Output the (x, y) coordinate of the center of the cell containing the given text.  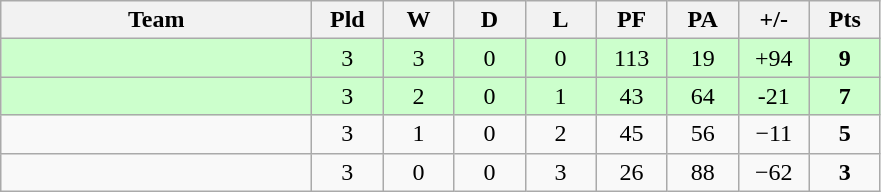
Pld (348, 20)
−62 (774, 172)
88 (702, 172)
5 (844, 134)
PA (702, 20)
45 (632, 134)
56 (702, 134)
7 (844, 96)
9 (844, 58)
Pts (844, 20)
64 (702, 96)
19 (702, 58)
-21 (774, 96)
W (418, 20)
−11 (774, 134)
43 (632, 96)
PF (632, 20)
Team (156, 20)
+94 (774, 58)
L (560, 20)
113 (632, 58)
+/- (774, 20)
26 (632, 172)
D (490, 20)
